Scan for the cell matching the given text and deliver its (x, y) coordinate at center. 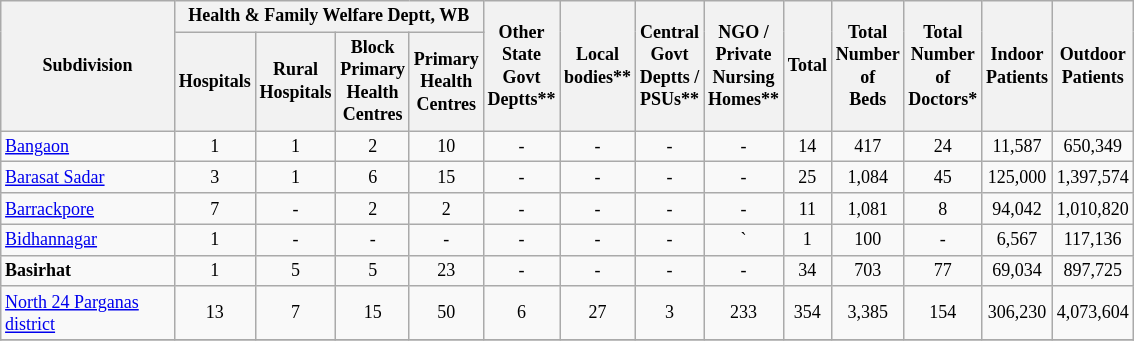
OtherStateGovtDeptts** (522, 66)
North 24 Parganas district (88, 313)
10 (446, 146)
24 (943, 146)
34 (807, 270)
154 (943, 313)
45 (943, 178)
OutdoorPatients (1092, 66)
11 (807, 208)
RuralHospitals (296, 82)
1,081 (868, 208)
Total (807, 66)
BlockPrimaryHealthCentres (373, 82)
Barasat Sadar (88, 178)
Health & Family Welfare Deptt, WB (328, 16)
1,397,574 (1092, 178)
23 (446, 270)
Bangaon (88, 146)
NGO /PrivateNursingHomes** (744, 66)
94,042 (1018, 208)
PrimaryHealthCentres (446, 82)
417 (868, 146)
IndoorPatients (1018, 66)
8 (943, 208)
27 (598, 313)
Localbodies** (598, 66)
69,034 (1018, 270)
306,230 (1018, 313)
1,010,820 (1092, 208)
TotalNumberofBeds (868, 66)
117,136 (1092, 240)
233 (744, 313)
703 (868, 270)
650,349 (1092, 146)
Basirhat (88, 270)
3,385 (868, 313)
Subdivision (88, 66)
897,725 (1092, 270)
Barrackpore (88, 208)
TotalNumberofDoctors* (943, 66)
13 (214, 313)
354 (807, 313)
77 (943, 270)
CentralGovtDeptts /PSUs** (669, 66)
1,084 (868, 178)
` (744, 240)
125,000 (1018, 178)
4,073,604 (1092, 313)
14 (807, 146)
Bidhannagar (88, 240)
25 (807, 178)
50 (446, 313)
100 (868, 240)
6,567 (1018, 240)
11,587 (1018, 146)
Hospitals (214, 82)
